Identify which cell holds the provided text, then report its [x, y] central coordinate. 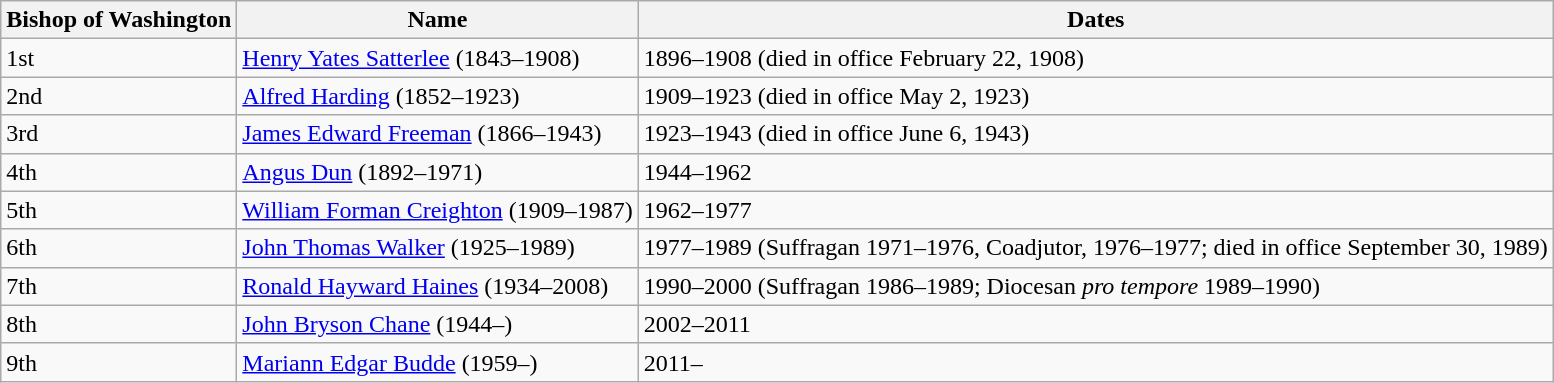
John Bryson Chane (1944–) [438, 324]
5th [119, 210]
William Forman Creighton (1909–1987) [438, 210]
Bishop of Washington [119, 20]
1896–1908 (died in office February 22, 1908) [1096, 58]
1923–1943 (died in office June 6, 1943) [1096, 134]
9th [119, 362]
Name [438, 20]
7th [119, 286]
2002–2011 [1096, 324]
Henry Yates Satterlee (1843–1908) [438, 58]
1990–2000 (Suffragan 1986–1989; Diocesan pro tempore 1989–1990) [1096, 286]
1962–1977 [1096, 210]
Dates [1096, 20]
Mariann Edgar Budde (1959–) [438, 362]
2nd [119, 96]
Alfred Harding (1852–1923) [438, 96]
James Edward Freeman (1866–1943) [438, 134]
1977–1989 (Suffragan 1971–1976, Coadjutor, 1976–1977; died in office September 30, 1989) [1096, 248]
4th [119, 172]
3rd [119, 134]
Angus Dun (1892–1971) [438, 172]
8th [119, 324]
Ronald Hayward Haines (1934–2008) [438, 286]
1st [119, 58]
1944–1962 [1096, 172]
John Thomas Walker (1925–1989) [438, 248]
2011– [1096, 362]
1909–1923 (died in office May 2, 1923) [1096, 96]
6th [119, 248]
